Scan for the cell matching the given text and deliver its [x, y] coordinate at center. 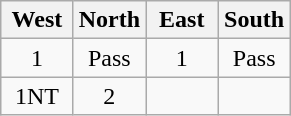
West [37, 20]
North [109, 20]
1NT [37, 96]
2 [109, 96]
East [182, 20]
South [254, 20]
